Return [X, Y] of the center of cell containing provided text 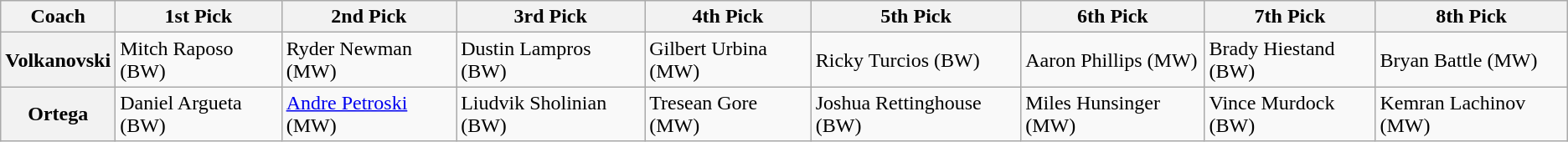
8th Pick [1471, 17]
Ryder Newman (MW) [369, 60]
Aaron Phillips (MW) [1112, 60]
Tresean Gore (MW) [729, 114]
Liudvik Sholinian (BW) [551, 114]
Ricky Turcios (BW) [916, 60]
Ortega [59, 114]
Coach [59, 17]
Joshua Rettinghouse (BW) [916, 114]
Kemran Lachinov (MW) [1471, 114]
6th Pick [1112, 17]
1st Pick [199, 17]
Volkanovski [59, 60]
2nd Pick [369, 17]
Mitch Raposo (BW) [199, 60]
Andre Petroski (MW) [369, 114]
Miles Hunsinger (MW) [1112, 114]
7th Pick [1290, 17]
Dustin Lampros (BW) [551, 60]
5th Pick [916, 17]
Vince Murdock (BW) [1290, 114]
Gilbert Urbina (MW) [729, 60]
Brady Hiestand (BW) [1290, 60]
Daniel Argueta (BW) [199, 114]
4th Pick [729, 17]
Bryan Battle (MW) [1471, 60]
3rd Pick [551, 17]
